Return [x, y] of the center of cell containing provided text 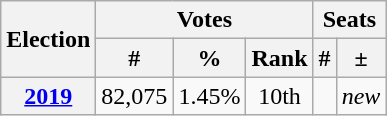
1.45% [210, 96]
Rank [280, 58]
10th [280, 96]
2019 [48, 96]
Seats [350, 20]
% [210, 58]
± [361, 58]
Votes [204, 20]
82,075 [134, 96]
Election [48, 39]
new [361, 96]
